Provide the [x, y] coordinate of the cell's center where the given text is located.  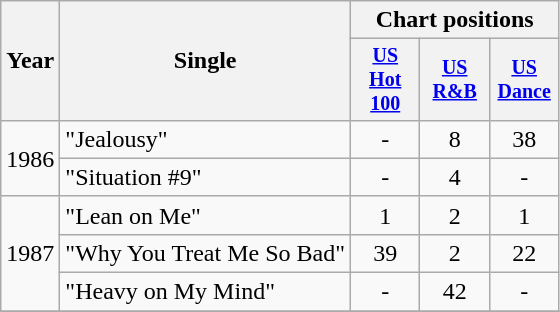
"Heavy on My Mind" [206, 292]
8 [454, 139]
"Lean on Me" [206, 215]
Single [206, 61]
"Situation #9" [206, 177]
39 [386, 253]
22 [524, 253]
1987 [30, 253]
USR&B [454, 80]
"Why You Treat Me So Bad" [206, 253]
USDance [524, 80]
1986 [30, 158]
"Jealousy" [206, 139]
Chart positions [455, 20]
4 [454, 177]
38 [524, 139]
Year [30, 61]
USHot 100 [386, 80]
42 [454, 292]
